Output the (X, Y) coordinate of the center of the cell containing the given text.  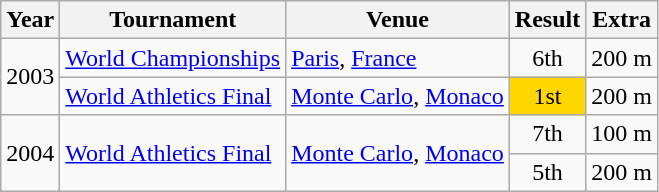
7th (547, 134)
5th (547, 172)
Tournament (173, 20)
Year (30, 20)
Venue (398, 20)
6th (547, 58)
World Championships (173, 58)
1st (547, 96)
2003 (30, 77)
100 m (622, 134)
Extra (622, 20)
Paris, France (398, 58)
Result (547, 20)
2004 (30, 153)
